Capture the cell that displays the provided text and extract its (x, y) central coordinate. 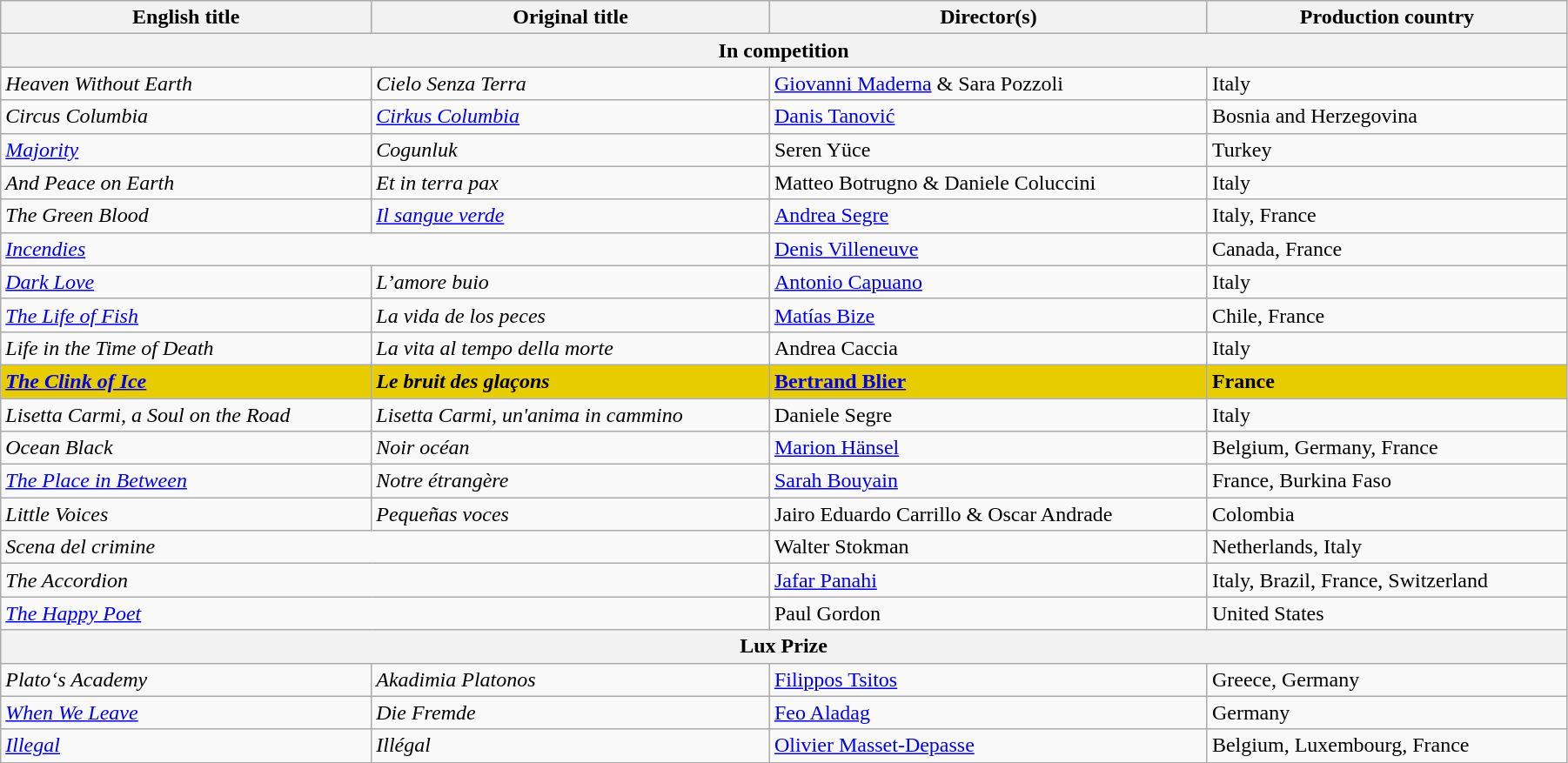
Netherlands, Italy (1387, 547)
Lisetta Carmi, a Soul on the Road (186, 415)
Andrea Caccia (988, 348)
Production country (1387, 17)
Andrea Segre (988, 216)
Canada, France (1387, 249)
The Life of Fish (186, 315)
Daniele Segre (988, 415)
L’amore buio (571, 282)
Paul Gordon (988, 613)
Matías Bize (988, 315)
Illégal (571, 746)
Bosnia and Herzegovina (1387, 117)
In competition (784, 50)
Italy, Brazil, France, Switzerland (1387, 580)
Director(s) (988, 17)
Belgium, Germany, France (1387, 448)
Jairo Eduardo Carrillo & Oscar Andrade (988, 514)
Ocean Black (186, 448)
Germany (1387, 713)
Pequeñas voces (571, 514)
Olivier Masset-Depasse (988, 746)
Cirkus Columbia (571, 117)
France (1387, 381)
Italy, France (1387, 216)
The Accordion (385, 580)
Turkey (1387, 150)
Noir océan (571, 448)
Colombia (1387, 514)
Lux Prize (784, 646)
Antonio Capuano (988, 282)
Walter Stokman (988, 547)
Marion Hänsel (988, 448)
Die Fremde (571, 713)
And Peace on Earth (186, 183)
Seren Yüce (988, 150)
The Place in Between (186, 481)
The Clink of Ice (186, 381)
The Green Blood (186, 216)
Filippos Tsitos (988, 679)
Le bruit des glaçons (571, 381)
Dark Love (186, 282)
Scena del crimine (385, 547)
Majority (186, 150)
Notre étrangère (571, 481)
Jafar Panahi (988, 580)
Denis Villeneuve (988, 249)
Incendies (385, 249)
Illegal (186, 746)
Belgium, Luxembourg, France (1387, 746)
Chile, France (1387, 315)
Et in terra pax (571, 183)
Feo Aladag (988, 713)
La vita al tempo della morte (571, 348)
Cielo Senza Terra (571, 84)
France, Burkina Faso (1387, 481)
English title (186, 17)
Bertrand Blier (988, 381)
Heaven Without Earth (186, 84)
Lisetta Carmi, un'anima in cammino (571, 415)
Il sangue verde (571, 216)
Giovanni Maderna & Sara Pozzoli (988, 84)
Cogunluk (571, 150)
Akadimia Platonos (571, 679)
Danis Tanović (988, 117)
Original title (571, 17)
Sarah Bouyain (988, 481)
When We Leave (186, 713)
Little Voices (186, 514)
La vida de los peces (571, 315)
Life in the Time of Death (186, 348)
Plato‘s Academy (186, 679)
Greece, Germany (1387, 679)
United States (1387, 613)
The Happy Poet (385, 613)
Circus Columbia (186, 117)
Matteo Botrugno & Daniele Coluccini (988, 183)
